Return (x, y) of the center of cell containing provided text 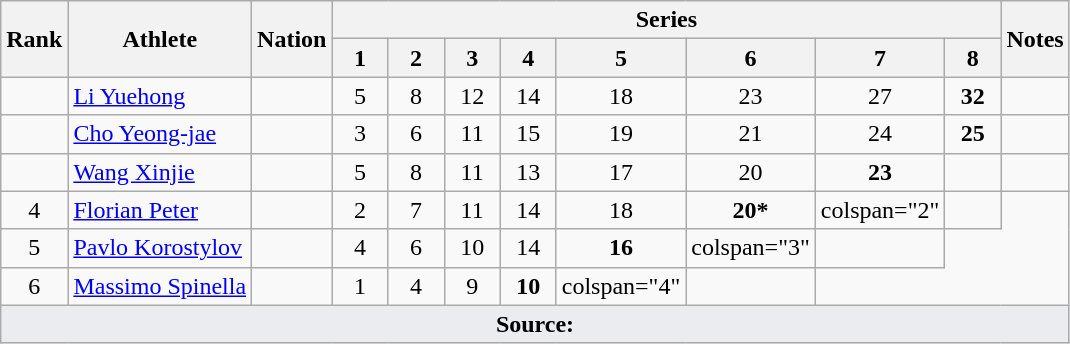
25 (973, 134)
17 (621, 172)
Florian Peter (160, 210)
Massimo Spinella (160, 286)
Source: (535, 324)
24 (880, 134)
Series (666, 20)
12 (472, 96)
Athlete (160, 39)
Cho Yeong-jae (160, 134)
16 (621, 248)
Nation (292, 39)
27 (880, 96)
20* (751, 210)
32 (973, 96)
Wang Xinjie (160, 172)
19 (621, 134)
colspan="4" (621, 286)
colspan="2" (880, 210)
colspan="3" (751, 248)
20 (751, 172)
Notes (1035, 39)
Li Yuehong (160, 96)
13 (528, 172)
21 (751, 134)
9 (472, 286)
Pavlo Korostylov (160, 248)
15 (528, 134)
Rank (34, 39)
